Detect which cell encompasses the target text, then output its [x, y] center coordinate. 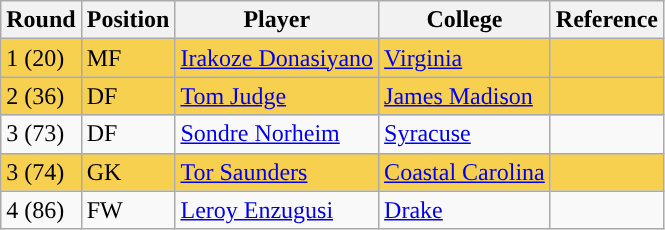
4 (86) [41, 210]
1 (20) [41, 58]
James Madison [465, 96]
FW [128, 210]
Drake [465, 210]
2 (36) [41, 96]
Tor Saunders [277, 172]
GK [128, 172]
Reference [606, 20]
3 (74) [41, 172]
Irakoze Donasiyano [277, 58]
Position [128, 20]
Tom Judge [277, 96]
Virginia [465, 58]
Round [41, 20]
Syracuse [465, 134]
College [465, 20]
Coastal Carolina [465, 172]
Sondre Norheim [277, 134]
MF [128, 58]
Player [277, 20]
3 (73) [41, 134]
Leroy Enzugusi [277, 210]
